Scan for the cell matching the given text and deliver its (x, y) coordinate at center. 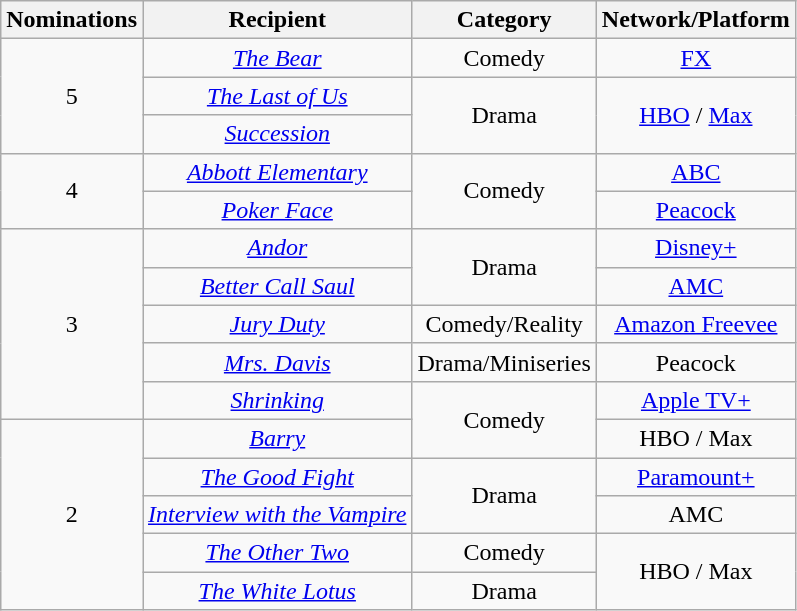
The Other Two (276, 553)
FX (696, 58)
The Last of Us (276, 96)
Paramount+ (696, 477)
Disney+ (696, 248)
5 (72, 96)
Jury Duty (276, 324)
Shrinking (276, 400)
3 (72, 324)
Better Call Saul (276, 286)
2 (72, 514)
Nominations (72, 20)
Andor (276, 248)
Succession (276, 134)
Recipient (276, 20)
ABC (696, 172)
Interview with the Vampire (276, 515)
Abbott Elementary (276, 172)
Apple TV+ (696, 400)
Drama/Miniseries (504, 362)
Amazon Freevee (696, 324)
Comedy/Reality (504, 324)
Mrs. Davis (276, 362)
The Bear (276, 58)
Barry (276, 438)
4 (72, 191)
The Good Fight (276, 477)
Poker Face (276, 210)
The White Lotus (276, 591)
Network/Platform (696, 20)
Category (504, 20)
